From the cell containing the given text, extract its center point as [x, y] coordinate. 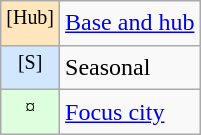
[S] [30, 68]
Seasonal [130, 68]
¤ [30, 112]
Base and hub [130, 24]
Focus city [130, 112]
[Hub] [30, 24]
